Find where the given text appears and provide that cell's center as (x, y) coordinate. 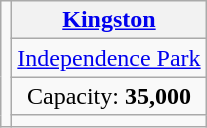
Independence Park (109, 58)
Capacity: 35,000 (109, 96)
Kingston (109, 20)
